Find where the given text appears and provide that cell's center as (x, y) coordinate. 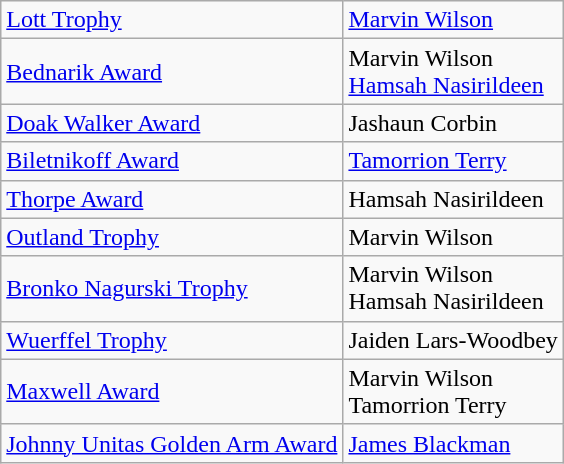
Johnny Unitas Golden Arm Award (172, 443)
Jashaun Corbin (453, 123)
Jaiden Lars-Woodbey (453, 340)
Bednarik Award (172, 72)
Tamorrion Terry (453, 161)
Biletnikoff Award (172, 161)
Outland Trophy (172, 237)
Doak Walker Award (172, 123)
James Blackman (453, 443)
Wuerffel Trophy (172, 340)
Hamsah Nasirildeen (453, 199)
Lott Trophy (172, 20)
Marvin WilsonTamorrion Terry (453, 392)
Maxwell Award (172, 392)
Thorpe Award (172, 199)
Bronko Nagurski Trophy (172, 288)
